Identify which cell holds the provided text, then report its (X, Y) central coordinate. 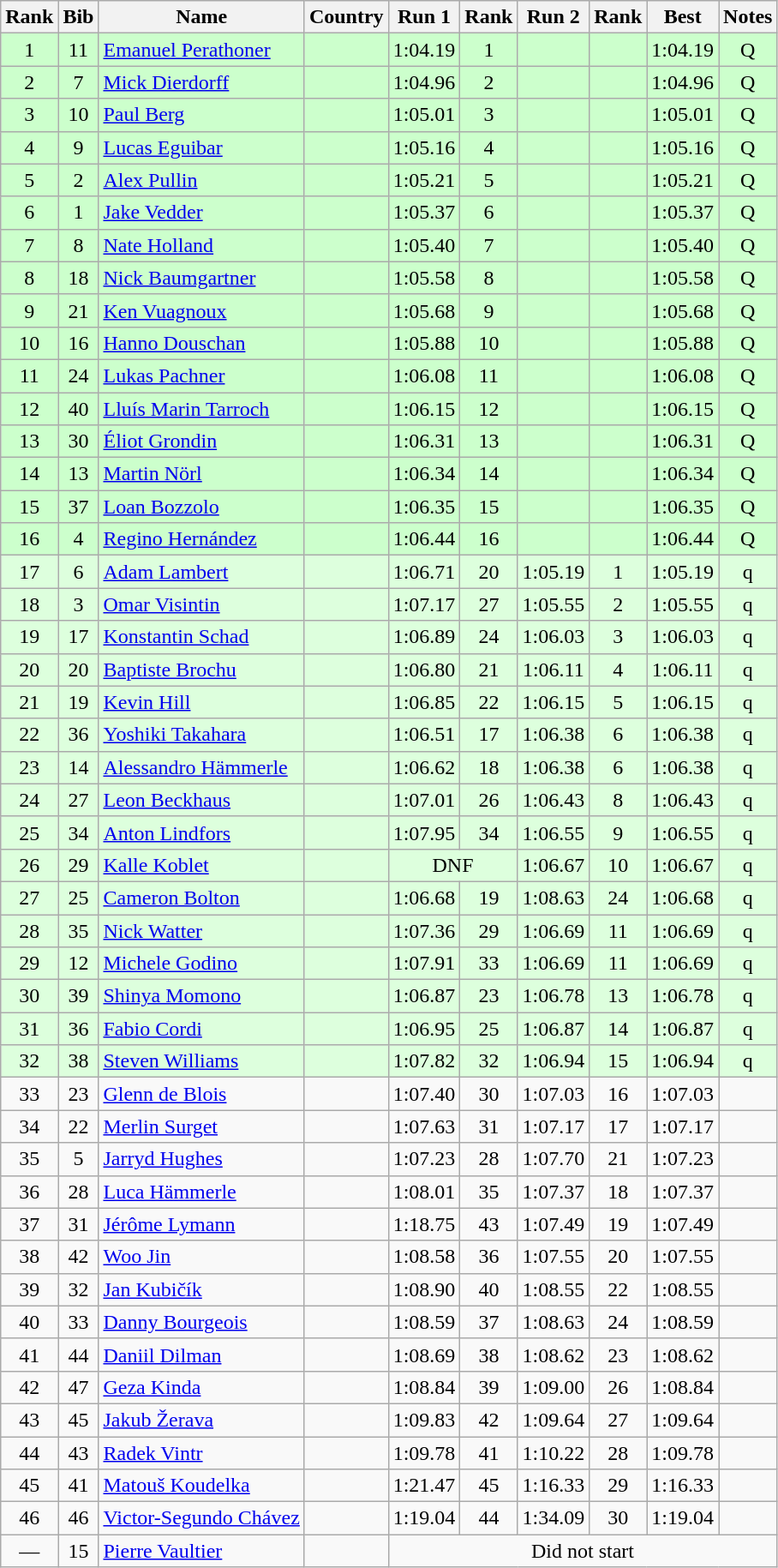
Omar Visintin (201, 604)
Run 1 (424, 17)
1:07.63 (424, 1126)
Notes (748, 17)
1:07.70 (554, 1159)
Nick Baumgartner (201, 278)
Kevin Hill (201, 702)
1:08.90 (424, 1289)
Nate Holland (201, 245)
Shinya Momono (201, 996)
Alessandro Hämmerle (201, 767)
1:06.71 (424, 572)
Regino Hernández (201, 539)
Ken Vuagnoux (201, 310)
Bib (79, 17)
Danny Bourgeois (201, 1322)
1:06.95 (424, 1029)
Mick Dierdorff (201, 82)
Hanno Douschan (201, 343)
Nick Watter (201, 930)
Lluís Marin Tarroch (201, 409)
Baptiste Brochu (201, 670)
Lucas Eguibar (201, 147)
Fabio Cordi (201, 1029)
Emanuel Perathoner (201, 50)
Merlin Surget (201, 1126)
1:08.58 (424, 1257)
Country (346, 17)
Konstantin Schad (201, 637)
1:08.69 (424, 1355)
Cameron Bolton (201, 898)
— (29, 1551)
1:06.85 (424, 702)
1:06.51 (424, 735)
1:07.36 (424, 930)
Anton Lindfors (201, 832)
Daniil Dilman (201, 1355)
1:21.47 (424, 1486)
Victor-Segundo Chávez (201, 1518)
1:09.83 (424, 1420)
Matouš Koudelka (201, 1486)
Jake Vedder (201, 213)
1:07.95 (424, 832)
1:08.01 (424, 1192)
1:10.22 (554, 1453)
Kalle Koblet (201, 865)
Leon Beckhaus (201, 800)
Jakub Žerava (201, 1420)
47 (79, 1387)
1:06.89 (424, 637)
1:09.00 (554, 1387)
Éliot Grondin (201, 442)
Best (683, 17)
Jarryd Hughes (201, 1159)
1:18.75 (424, 1224)
1:07.82 (424, 1061)
Run 2 (554, 17)
Steven Williams (201, 1061)
Pierre Vaultier (201, 1551)
Did not start (583, 1551)
1:07.01 (424, 800)
Lukas Pachner (201, 375)
Martin Nörl (201, 474)
1:07.40 (424, 1094)
Name (201, 17)
1:07.91 (424, 964)
Michele Godino (201, 964)
Paul Berg (201, 115)
Adam Lambert (201, 572)
Luca Hämmerle (201, 1192)
Glenn de Blois (201, 1094)
1:06.80 (424, 670)
Jérôme Lymann (201, 1224)
Woo Jin (201, 1257)
Geza Kinda (201, 1387)
Loan Bozzolo (201, 507)
Yoshiki Takahara (201, 735)
Alex Pullin (201, 180)
1:34.09 (554, 1518)
Radek Vintr (201, 1453)
DNF (452, 865)
Jan Kubičík (201, 1289)
1:06.62 (424, 767)
